Scan for the cell matching the given text and deliver its (x, y) coordinate at center. 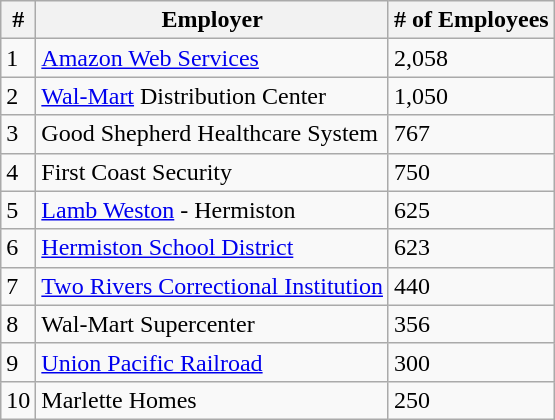
1 (18, 58)
623 (471, 248)
Lamb Weston - Hermiston (212, 210)
1,050 (471, 96)
440 (471, 286)
750 (471, 172)
3 (18, 134)
Good Shepherd Healthcare System (212, 134)
# (18, 20)
Wal-Mart Supercenter (212, 324)
Amazon Web Services (212, 58)
Hermiston School District (212, 248)
7 (18, 286)
2,058 (471, 58)
Marlette Homes (212, 400)
Two Rivers Correctional Institution (212, 286)
10 (18, 400)
9 (18, 362)
356 (471, 324)
2 (18, 96)
4 (18, 172)
300 (471, 362)
8 (18, 324)
6 (18, 248)
250 (471, 400)
5 (18, 210)
First Coast Security (212, 172)
Employer (212, 20)
767 (471, 134)
Union Pacific Railroad (212, 362)
Wal-Mart Distribution Center (212, 96)
# of Employees (471, 20)
625 (471, 210)
